Return [x, y] of the center of cell containing provided text 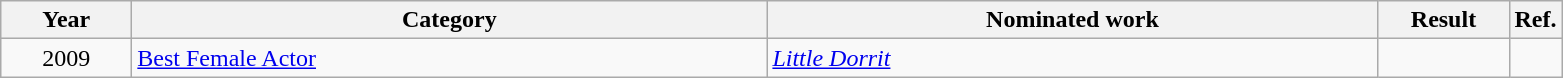
Little Dorrit [1072, 58]
2009 [66, 58]
Result [1444, 20]
Best Female Actor [450, 58]
Ref. [1536, 20]
Category [450, 20]
Nominated work [1072, 20]
Year [66, 20]
